Extract the [x, y] coordinate from the center of the cell holding the provided text.  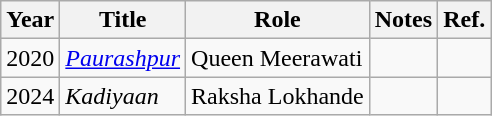
Role [278, 20]
Notes [403, 20]
Year [30, 20]
Paurashpur [123, 58]
Queen Meerawati [278, 58]
Ref. [464, 20]
Raksha Lokhande [278, 96]
Kadiyaan [123, 96]
2024 [30, 96]
2020 [30, 58]
Title [123, 20]
